Extract the (x, y) coordinate from the center of the cell holding the provided text.  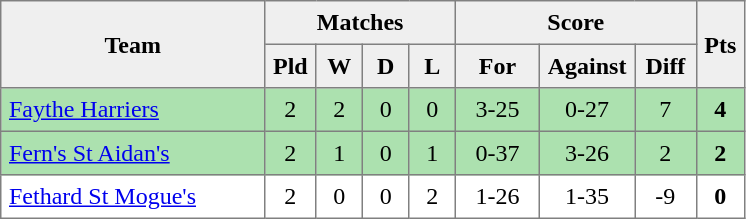
1-35 (586, 197)
Faythe Harriers (133, 110)
7 (666, 110)
Pld (290, 66)
3-25 (497, 110)
1-26 (497, 197)
Fethard St Mogue's (133, 197)
4 (720, 110)
Matches (360, 23)
3-26 (586, 153)
0-37 (497, 153)
Fern's St Aidan's (133, 153)
-9 (666, 197)
Team (133, 44)
L (432, 66)
Pts (720, 44)
For (497, 66)
0-27 (586, 110)
W (339, 66)
Diff (666, 66)
Against (586, 66)
D (385, 66)
Score (576, 23)
